Return (X, Y) of the center of cell containing provided text 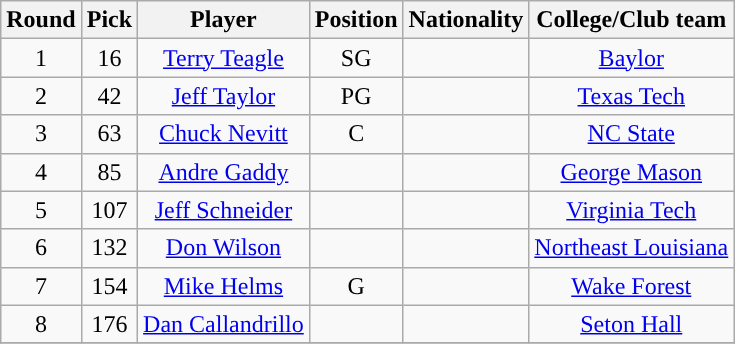
2 (41, 96)
176 (109, 324)
Dan Callandrillo (224, 324)
College/Club team (632, 20)
132 (109, 248)
Jeff Schneider (224, 210)
107 (109, 210)
G (356, 286)
George Mason (632, 172)
C (356, 134)
85 (109, 172)
Terry Teagle (224, 58)
Texas Tech (632, 96)
3 (41, 134)
Northeast Louisiana (632, 248)
7 (41, 286)
4 (41, 172)
Pick (109, 20)
Round (41, 20)
Seton Hall (632, 324)
Position (356, 20)
Chuck Nevitt (224, 134)
154 (109, 286)
63 (109, 134)
Wake Forest (632, 286)
Player (224, 20)
Nationality (466, 20)
Don Wilson (224, 248)
8 (41, 324)
5 (41, 210)
16 (109, 58)
PG (356, 96)
Baylor (632, 58)
42 (109, 96)
Jeff Taylor (224, 96)
Mike Helms (224, 286)
1 (41, 58)
Virginia Tech (632, 210)
NC State (632, 134)
6 (41, 248)
SG (356, 58)
Andre Gaddy (224, 172)
